Identify which cell holds the provided text, then report its [x, y] central coordinate. 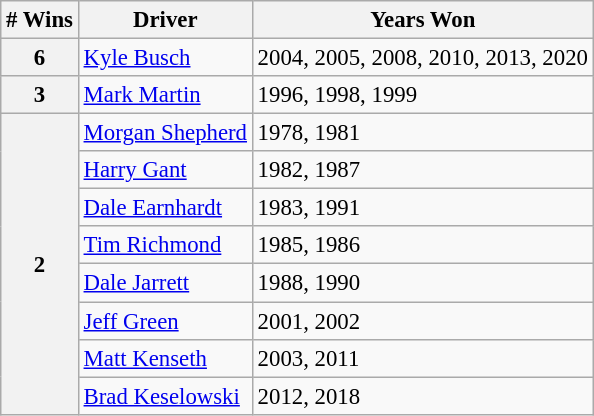
Tim Richmond [165, 245]
1978, 1981 [422, 133]
Dale Earnhardt [165, 208]
2012, 2018 [422, 396]
1988, 1990 [422, 283]
Morgan Shepherd [165, 133]
2003, 2011 [422, 358]
Matt Kenseth [165, 358]
1985, 1986 [422, 245]
2001, 2002 [422, 321]
# Wins [40, 20]
1983, 1991 [422, 208]
Harry Gant [165, 170]
2004, 2005, 2008, 2010, 2013, 2020 [422, 58]
1996, 1998, 1999 [422, 95]
Mark Martin [165, 95]
Kyle Busch [165, 58]
Jeff Green [165, 321]
3 [40, 95]
Driver [165, 20]
1982, 1987 [422, 170]
Years Won [422, 20]
6 [40, 58]
Brad Keselowski [165, 396]
2 [40, 264]
Dale Jarrett [165, 283]
